Extract the [X, Y] coordinate from the center of the cell holding the provided text.  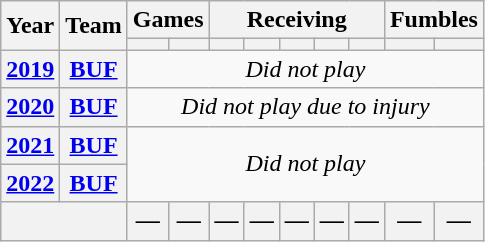
Team [94, 26]
Games [168, 20]
2022 [30, 183]
2019 [30, 69]
Fumbles [434, 20]
Year [30, 26]
Did not play due to injury [305, 107]
Receiving [296, 20]
2020 [30, 107]
2021 [30, 145]
